Return the [X, Y] coordinate for the center point of the cell that contains the specified text.  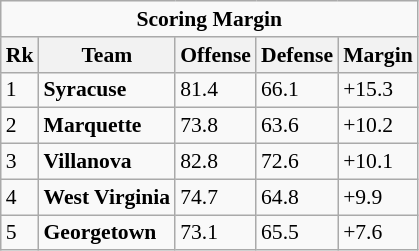
Defense [297, 55]
+7.6 [378, 233]
Marquette [106, 126]
Villanova [106, 162]
63.6 [297, 126]
Team [106, 55]
Margin [378, 55]
+9.9 [378, 197]
Offense [216, 55]
2 [20, 126]
64.8 [297, 197]
82.8 [216, 162]
73.1 [216, 233]
65.5 [297, 233]
Syracuse [106, 90]
Georgetown [106, 233]
Rk [20, 55]
4 [20, 197]
81.4 [216, 90]
74.7 [216, 197]
Scoring Margin [210, 19]
66.1 [297, 90]
+15.3 [378, 90]
3 [20, 162]
73.8 [216, 126]
5 [20, 233]
+10.2 [378, 126]
+10.1 [378, 162]
1 [20, 90]
72.6 [297, 162]
West Virginia [106, 197]
